For the text-containing cell, return its midpoint in (x, y) coordinate format. 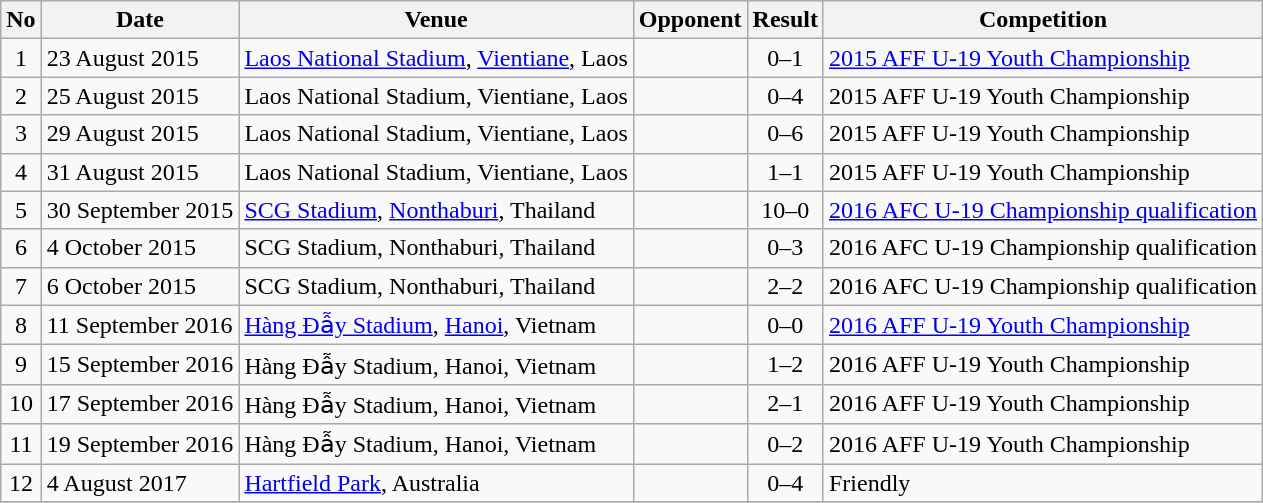
23 August 2015 (140, 58)
6 October 2015 (140, 286)
10–0 (785, 210)
6 (21, 248)
Opponent (690, 20)
2 (21, 96)
No (21, 20)
1–1 (785, 172)
0–2 (785, 444)
5 (21, 210)
15 September 2016 (140, 365)
7 (21, 286)
0–3 (785, 248)
4 August 2017 (140, 483)
9 (21, 365)
31 August 2015 (140, 172)
1–2 (785, 365)
0–1 (785, 58)
4 October 2015 (140, 248)
17 September 2016 (140, 404)
Result (785, 20)
11 September 2016 (140, 325)
8 (21, 325)
1 (21, 58)
Competition (1042, 20)
3 (21, 134)
10 (21, 404)
19 September 2016 (140, 444)
30 September 2015 (140, 210)
11 (21, 444)
0–0 (785, 325)
0–6 (785, 134)
12 (21, 483)
Date (140, 20)
Friendly (1042, 483)
4 (21, 172)
29 August 2015 (140, 134)
2–2 (785, 286)
2–1 (785, 404)
Venue (436, 20)
25 August 2015 (140, 96)
Hartfield Park, Australia (436, 483)
